Scan for the cell matching the given text and deliver its [X, Y] coordinate at center. 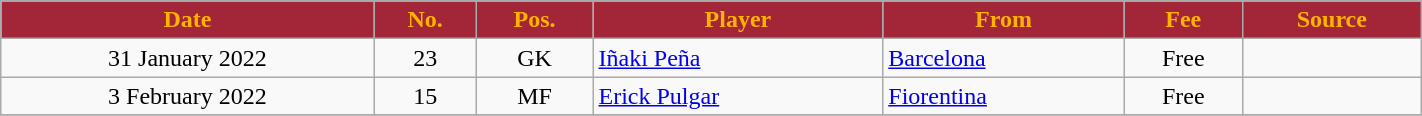
Fee [1183, 20]
Iñaki Peña [738, 58]
Player [738, 20]
3 February 2022 [188, 96]
Pos. [534, 20]
Barcelona [1004, 58]
Source [1332, 20]
Date [188, 20]
15 [425, 96]
From [1004, 20]
Erick Pulgar [738, 96]
MF [534, 96]
GK [534, 58]
31 January 2022 [188, 58]
Fiorentina [1004, 96]
No. [425, 20]
23 [425, 58]
